Output the [x, y] coordinate of the center of the cell containing the given text.  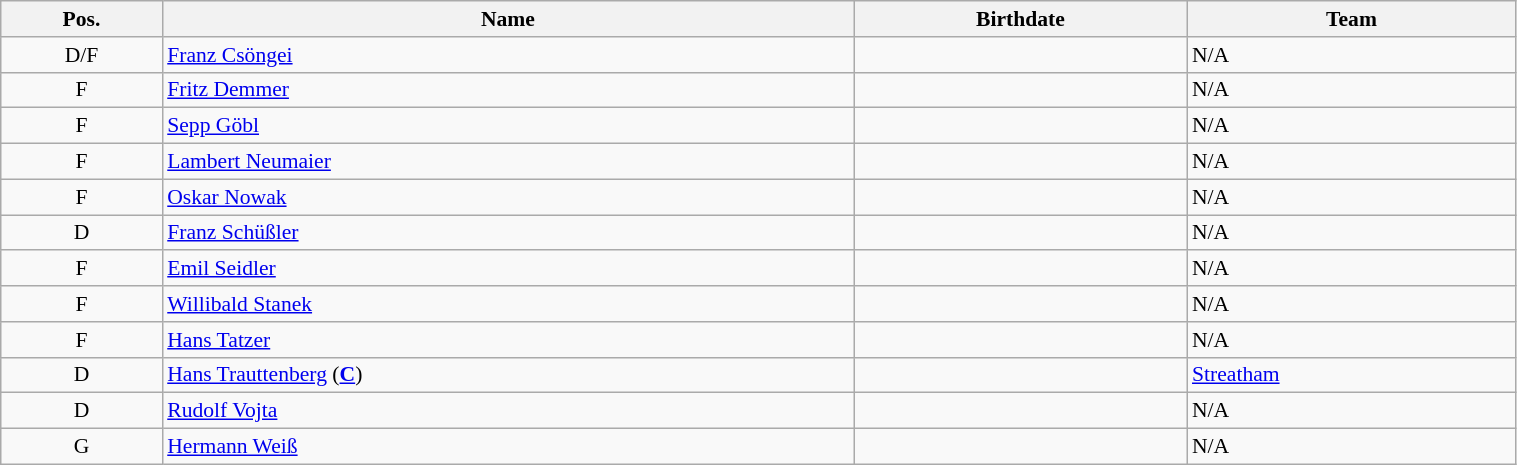
Sepp Göbl [508, 126]
Birthdate [1020, 19]
Pos. [82, 19]
Emil Seidler [508, 269]
Oskar Nowak [508, 197]
Rudolf Vojta [508, 411]
Hermann Weiß [508, 447]
G [82, 447]
D/F [82, 55]
Name [508, 19]
Fritz Demmer [508, 90]
Willibald Stanek [508, 304]
Streatham [1352, 375]
Team [1352, 19]
Franz Csöngei [508, 55]
Franz Schüßler [508, 233]
Hans Trauttenberg (C) [508, 375]
Hans Tatzer [508, 340]
Lambert Neumaier [508, 162]
